Find where the given text appears and provide that cell's center as (X, Y) coordinate. 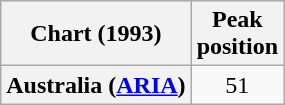
Peakposition (237, 34)
51 (237, 85)
Australia (ARIA) (96, 85)
Chart (1993) (96, 34)
